From the cell containing the given text, extract its center point as [x, y] coordinate. 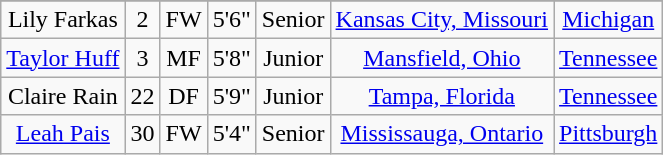
2 [142, 20]
5'9" [232, 96]
Kansas City, Missouri [442, 20]
Lily Farkas [63, 20]
3 [142, 58]
5'6" [232, 20]
Tampa, Florida [442, 96]
DF [184, 96]
5'4" [232, 134]
30 [142, 134]
Mississauga, Ontario [442, 134]
Michigan [608, 20]
Mansfield, Ohio [442, 58]
Claire Rain [63, 96]
22 [142, 96]
Leah Pais [63, 134]
Pittsburgh [608, 134]
5'8" [232, 58]
MF [184, 58]
Taylor Huff [63, 58]
